Identify which cell holds the provided text, then report its (x, y) central coordinate. 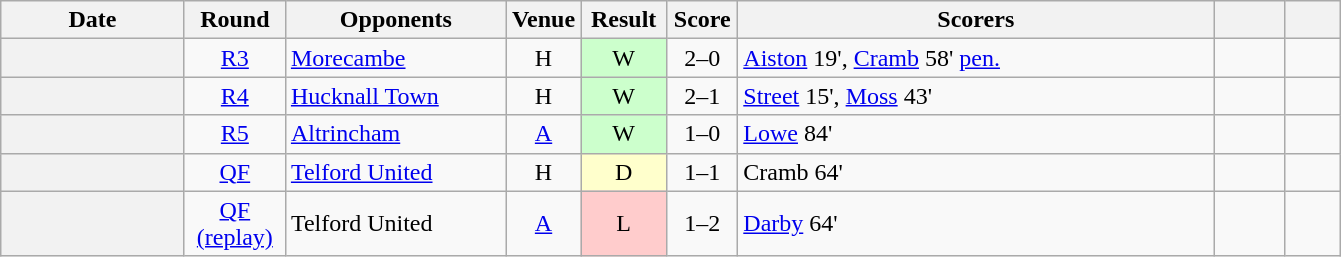
Score (702, 20)
Cramb 64' (976, 172)
R3 (234, 58)
Venue (543, 20)
QF (234, 172)
Round (234, 20)
Lowe 84' (976, 134)
R4 (234, 96)
2–0 (702, 58)
1–2 (702, 224)
Result (624, 20)
R5 (234, 134)
2–1 (702, 96)
1–0 (702, 134)
Morecambe (396, 58)
D (624, 172)
Darby 64' (976, 224)
Aiston 19', Cramb 58' pen. (976, 58)
QF (replay) (234, 224)
Hucknall Town (396, 96)
Street 15', Moss 43' (976, 96)
Opponents (396, 20)
Date (93, 20)
1–1 (702, 172)
Altrincham (396, 134)
L (624, 224)
Scorers (976, 20)
